Determine the [X, Y] coordinate at the center of the cell enclosing the given text.  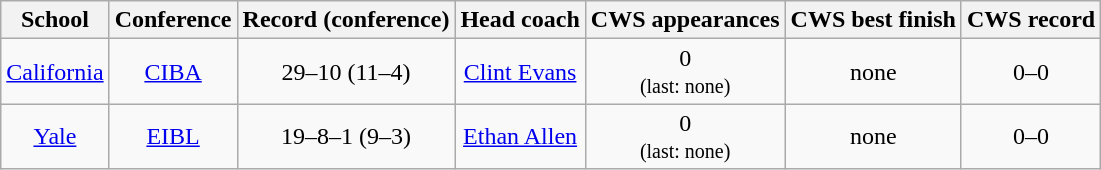
California [55, 72]
Record (conference) [346, 20]
29–10 (11–4) [346, 72]
EIBL [173, 136]
Clint Evans [520, 72]
CIBA [173, 72]
Yale [55, 136]
CWS best finish [873, 20]
CWS appearances [685, 20]
19–8–1 (9–3) [346, 136]
Conference [173, 20]
CWS record [1030, 20]
Ethan Allen [520, 136]
Head coach [520, 20]
School [55, 20]
